From the cell containing the given text, extract its center point as [X, Y] coordinate. 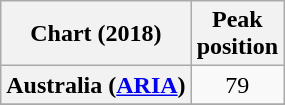
Australia (ARIA) [96, 85]
Chart (2018) [96, 34]
Peak position [237, 34]
79 [237, 85]
